Find where the given text appears and provide that cell's center as (x, y) coordinate. 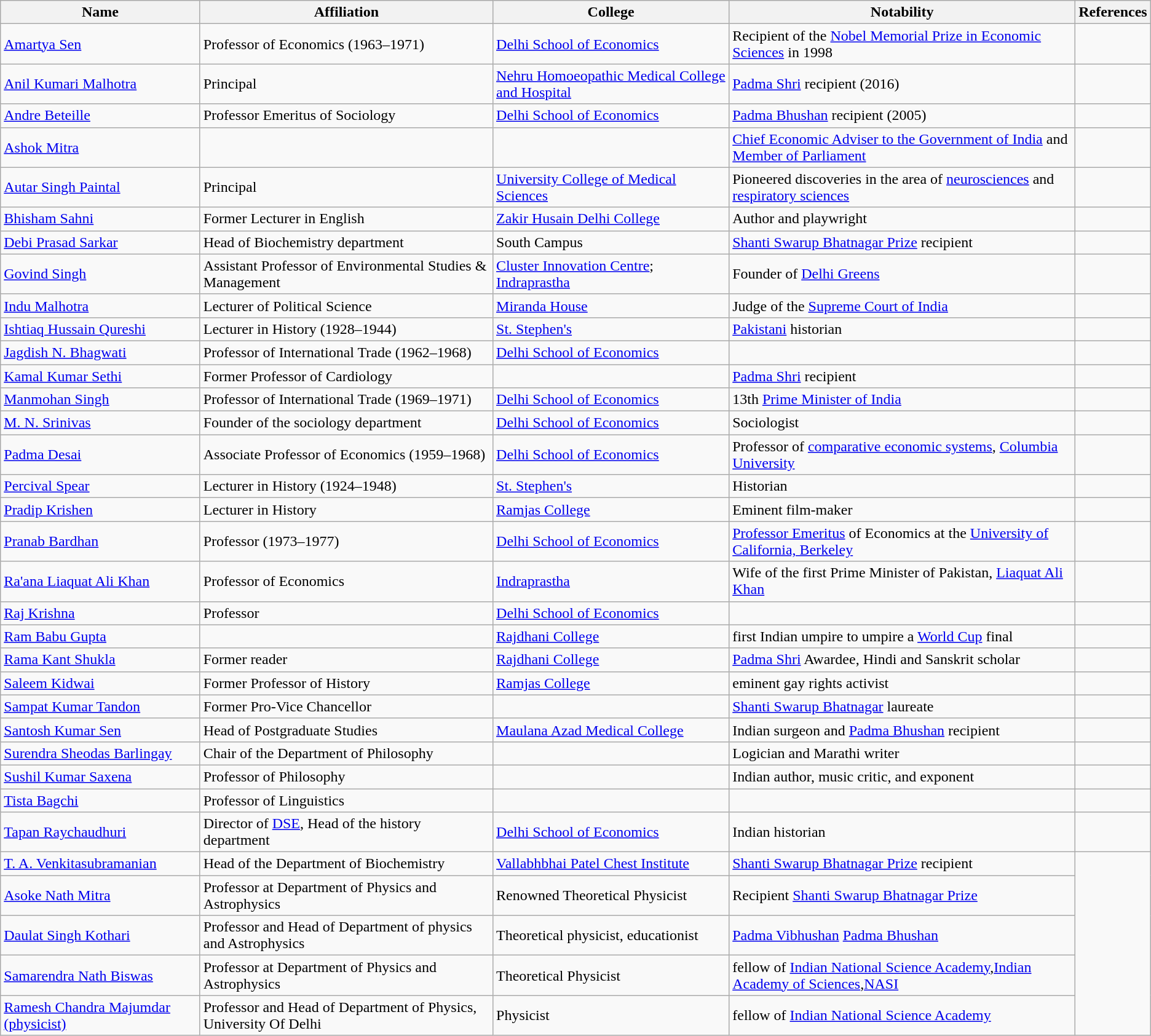
Indu Malhotra (100, 306)
Eminent film-maker (903, 510)
Padma Vibhushan Padma Bhushan (903, 936)
Professor (1973–1977) (346, 541)
Debi Prasad Sarkar (100, 242)
Nehru Homoeopathic Medical College and Hospital (611, 84)
Former Professor of Cardiology (346, 376)
Tista Bagchi (100, 800)
Autar Singh Paintal (100, 187)
Former Lecturer in English (346, 219)
Ramesh Chandra Majumdar (physicist) (100, 1016)
Indraprastha (611, 582)
Lecturer in History (1924–1948) (346, 486)
Zakir Husain Delhi College (611, 219)
Pakistani historian (903, 329)
Cluster Innovation Centre;Indraprastha (611, 274)
Professor of Economics (1963–1971) (346, 44)
Indian surgeon and Padma Bhushan recipient (903, 730)
Andre Beteille (100, 116)
Santosh Kumar Sen (100, 730)
M. N. Srinivas (100, 423)
fellow of Indian National Science Academy,Indian Academy of Sciences,NASI (903, 975)
Professor of Philosophy (346, 777)
Renowned Theoretical Physicist (611, 895)
Amartya Sen (100, 44)
Author and playwright (903, 219)
Govind Singh (100, 274)
Padma Shri Awardee, Hindi and Sanskrit scholar (903, 660)
Bhisham Sahni (100, 219)
Shanti Swarup Bhatnagar laureate (903, 706)
Ishtiaq Hussain Qureshi (100, 329)
Founder of Delhi Greens (903, 274)
Recipient of the Nobel Memorial Prize in Economic Sciences in 1998 (903, 44)
Director of DSE, Head of the history department (346, 832)
Historian (903, 486)
Ram Babu Gupta (100, 636)
Surendra Sheodas Barlingay (100, 753)
Professor of International Trade (1962–1968) (346, 352)
Pioneered discoveries in the area of neurosciences and respiratory sciences (903, 187)
first Indian umpire to umpire a World Cup final (903, 636)
Head of the Department of Biochemistry (346, 864)
Kamal Kumar Sethi (100, 376)
Maulana Azad Medical College (611, 730)
Name (100, 12)
Former Professor of History (346, 683)
Pradip Krishen (100, 510)
Daulat Singh Kothari (100, 936)
Padma Shri recipient (903, 376)
Associate Professor of Economics (1959–1968) (346, 455)
13th Prime Minister of India (903, 400)
Indian author, music critic, and exponent (903, 777)
Affiliation (346, 12)
Professor and Head of Department of physics and Astrophysics (346, 936)
Professor of International Trade (1969–1971) (346, 400)
Ra'ana Liaquat Ali Khan (100, 582)
Professor and Head of Department of Physics, University Of Delhi (346, 1016)
Samarendra Nath Biswas (100, 975)
Tapan Raychaudhuri (100, 832)
Indian historian (903, 832)
Lecturer in History (1928–1944) (346, 329)
Professor of Economics (346, 582)
Notability (903, 12)
Head of Postgraduate Studies (346, 730)
Logician and Marathi writer (903, 753)
Chief Economic Adviser to the Government of India and Member of Parliament (903, 148)
South Campus (611, 242)
Percival Spear (100, 486)
Former Pro-Vice Chancellor (346, 706)
University College of Medical Sciences (611, 187)
Theoretical physicist, educationist (611, 936)
Padma Desai (100, 455)
Sushil Kumar Saxena (100, 777)
Founder of the sociology department (346, 423)
eminent gay rights activist (903, 683)
Jagdish N. Bhagwati (100, 352)
Head of Biochemistry department (346, 242)
Professor of Linguistics (346, 800)
Manmohan Singh (100, 400)
Sociologist (903, 423)
Ashok Mitra (100, 148)
Former reader (346, 660)
Anil Kumari Malhotra (100, 84)
Sampat Kumar Tandon (100, 706)
Pranab Bardhan (100, 541)
T. A. Venkitasubramanian (100, 864)
Raj Krishna (100, 613)
Assistant Professor of Environmental Studies & Management (346, 274)
Lecturer of Political Science (346, 306)
Professor of comparative economic systems, Columbia University (903, 455)
Wife of the first Prime Minister of Pakistan, Liaquat Ali Khan (903, 582)
Vallabhbhai Patel Chest Institute (611, 864)
Physicist (611, 1016)
References (1113, 12)
Asoke Nath Mitra (100, 895)
Lecturer in History (346, 510)
Judge of the Supreme Court of India (903, 306)
Rama Kant Shukla (100, 660)
Theoretical Physicist (611, 975)
Padma Bhushan recipient (2005) (903, 116)
College (611, 12)
Professor (346, 613)
Chair of the Department of Philosophy (346, 753)
Recipient Shanti Swarup Bhatnagar Prize (903, 895)
Miranda House (611, 306)
fellow of Indian National Science Academy (903, 1016)
Padma Shri recipient (2016) (903, 84)
Saleem Kidwai (100, 683)
Professor Emeritus of Economics at the University of California, Berkeley (903, 541)
Professor Emeritus of Sociology (346, 116)
